Extract the [X, Y] coordinate from the center of the cell holding the provided text.  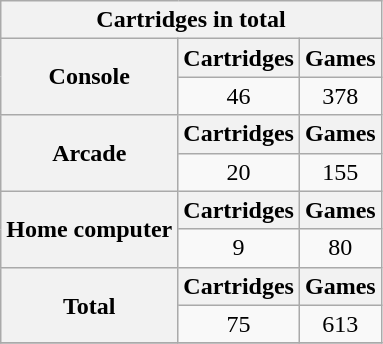
Console [90, 77]
20 [239, 172]
613 [340, 324]
80 [340, 248]
Cartridges in total [191, 20]
155 [340, 172]
46 [239, 96]
Arcade [90, 153]
9 [239, 248]
378 [340, 96]
Total [90, 305]
75 [239, 324]
Home computer [90, 229]
